From the cell containing the given text, extract its center point as [x, y] coordinate. 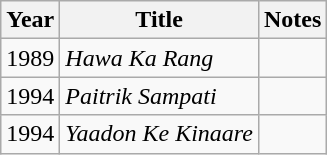
Paitrik Sampati [160, 96]
Yaadon Ke Kinaare [160, 134]
Title [160, 20]
Hawa Ka Rang [160, 58]
Year [30, 20]
1989 [30, 58]
Notes [292, 20]
